Locate the cell with the specified text and output its [x, y] center coordinate. 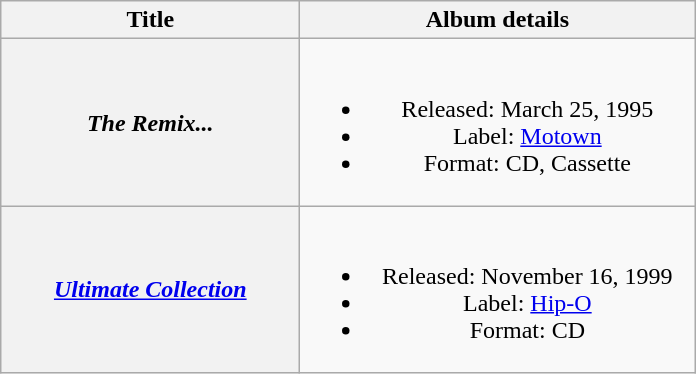
Ultimate Collection [150, 290]
Released: March 25, 1995Label: MotownFormat: CD, Cassette [498, 122]
Released: November 16, 1999Label: Hip-OFormat: CD [498, 290]
Album details [498, 20]
The Remix... [150, 122]
Title [150, 20]
